Provide the [x, y] coordinate of the cell's center where the given text is located.  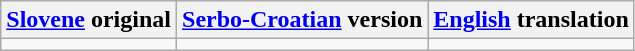
Slovene original [89, 20]
Serbo-Croatian version [302, 20]
English translation [531, 20]
